For the text-containing cell, return its midpoint in [x, y] coordinate format. 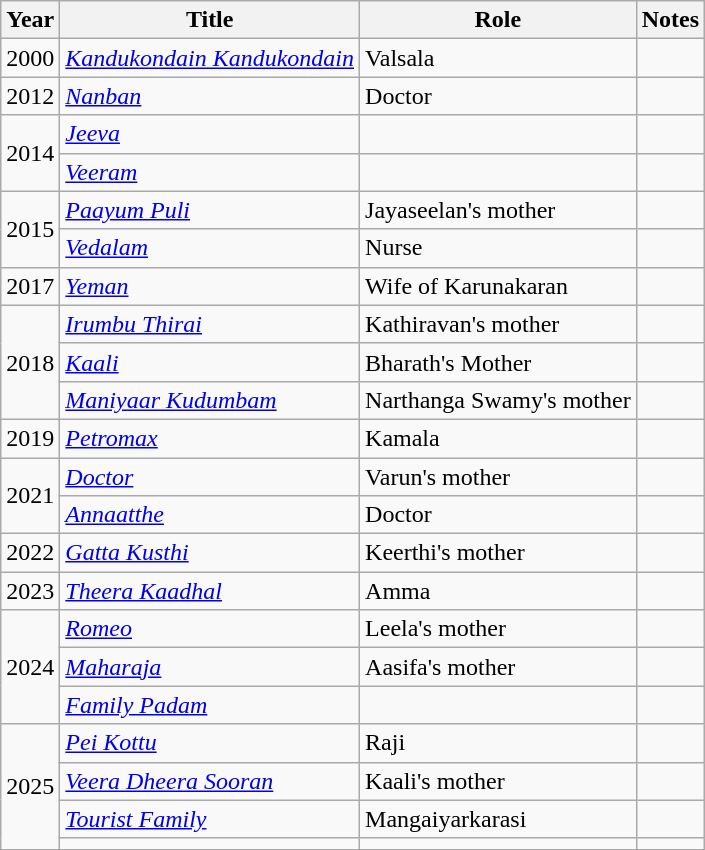
Varun's mother [498, 477]
2023 [30, 591]
2014 [30, 153]
2015 [30, 229]
Year [30, 20]
Aasifa's mother [498, 667]
Title [210, 20]
Jayaseelan's mother [498, 210]
Amma [498, 591]
Annaatthe [210, 515]
Irumbu Thirai [210, 324]
Bharath's Mother [498, 362]
Gatta Kusthi [210, 553]
Maharaja [210, 667]
2022 [30, 553]
Mangaiyarkarasi [498, 819]
Theera Kaadhal [210, 591]
Kamala [498, 438]
Raji [498, 743]
Valsala [498, 58]
Yeman [210, 286]
Kathiravan's mother [498, 324]
Kaali [210, 362]
Romeo [210, 629]
Tourist Family [210, 819]
2018 [30, 362]
2019 [30, 438]
Kandukondain Kandukondain [210, 58]
Veeram [210, 172]
Paayum Puli [210, 210]
2021 [30, 496]
Petromax [210, 438]
Maniyaar Kudumbam [210, 400]
Wife of Karunakaran [498, 286]
Leela's mother [498, 629]
Family Padam [210, 705]
Jeeva [210, 134]
Pei Kottu [210, 743]
2012 [30, 96]
Role [498, 20]
Nurse [498, 248]
Kaali's mother [498, 781]
2000 [30, 58]
Vedalam [210, 248]
Notes [670, 20]
Veera Dheera Sooran [210, 781]
2024 [30, 667]
Keerthi's mother [498, 553]
2017 [30, 286]
2025 [30, 786]
Nanban [210, 96]
Narthanga Swamy's mother [498, 400]
